Determine the [x, y] coordinate at the center of the cell enclosing the given text.  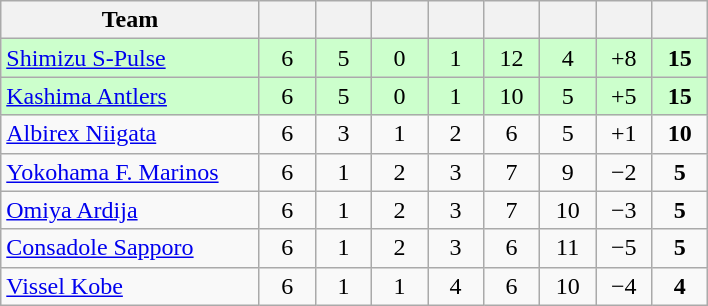
Kashima Antlers [130, 96]
−2 [624, 172]
Yokohama F. Marinos [130, 172]
−4 [624, 286]
Team [130, 20]
11 [568, 248]
+5 [624, 96]
Shimizu S-Pulse [130, 58]
Vissel Kobe [130, 286]
−3 [624, 210]
12 [512, 58]
Albirex Niigata [130, 134]
−5 [624, 248]
Consadole Sapporo [130, 248]
9 [568, 172]
+1 [624, 134]
Omiya Ardija [130, 210]
+8 [624, 58]
